Output the [X, Y] coordinate of the center of the cell containing the given text.  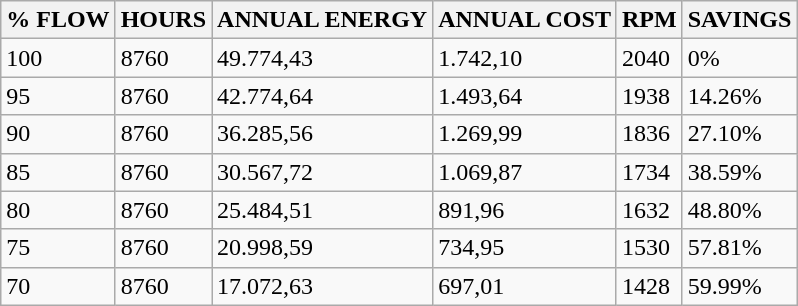
14.26% [740, 96]
48.80% [740, 210]
% FLOW [58, 20]
75 [58, 248]
49.774,43 [322, 58]
80 [58, 210]
1632 [649, 210]
95 [58, 96]
57.81% [740, 248]
1530 [649, 248]
1.493,64 [525, 96]
ANNUAL ENERGY [322, 20]
1836 [649, 134]
0% [740, 58]
90 [58, 134]
ANNUAL COST [525, 20]
RPM [649, 20]
1.742,10 [525, 58]
1938 [649, 96]
85 [58, 172]
70 [58, 286]
27.10% [740, 134]
1734 [649, 172]
38.59% [740, 172]
20.998,59 [322, 248]
1.069,87 [525, 172]
1.269,99 [525, 134]
734,95 [525, 248]
36.285,56 [322, 134]
42.774,64 [322, 96]
1428 [649, 286]
17.072,63 [322, 286]
100 [58, 58]
HOURS [163, 20]
SAVINGS [740, 20]
697,01 [525, 286]
59.99% [740, 286]
30.567,72 [322, 172]
2040 [649, 58]
25.484,51 [322, 210]
891,96 [525, 210]
